Locate the cell with the specified text and output its [x, y] center coordinate. 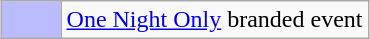
One Night Only branded event [214, 20]
